From the cell containing the given text, extract its center point as [X, Y] coordinate. 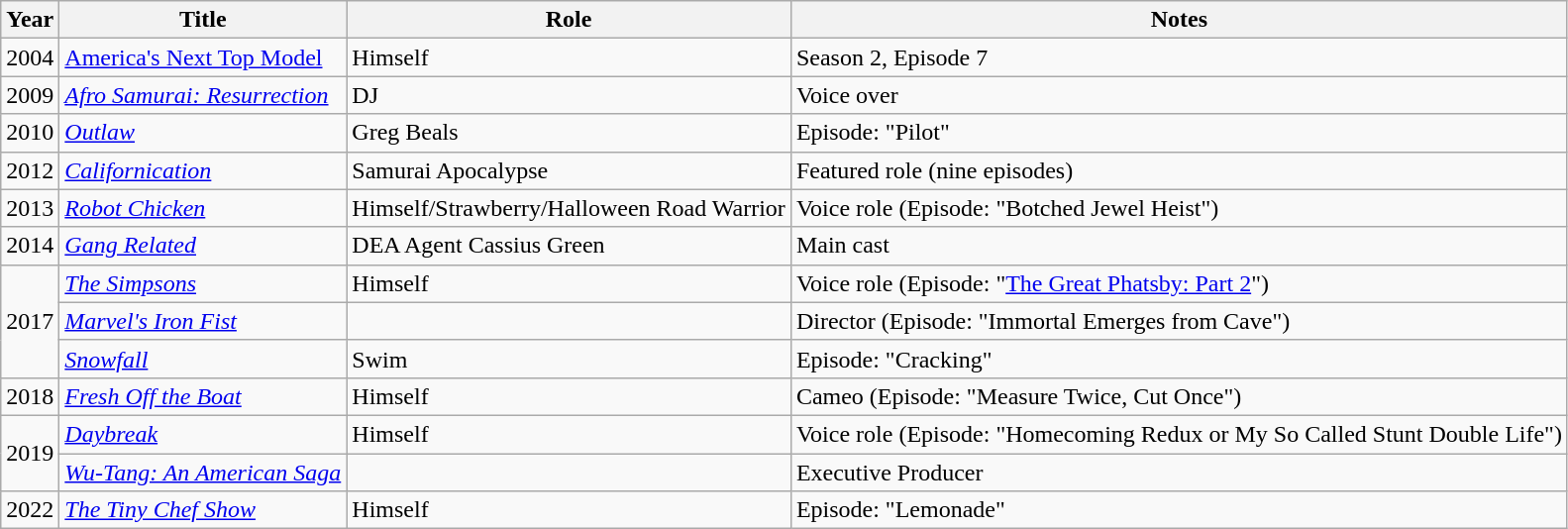
2004 [30, 57]
Swim [569, 359]
Season 2, Episode 7 [1179, 57]
2014 [30, 246]
Californication [203, 170]
America's Next Top Model [203, 57]
Fresh Off the Boat [203, 396]
Main cast [1179, 246]
Voice role (Episode: "The Great Phatsby: Part 2") [1179, 283]
Title [203, 20]
Executive Producer [1179, 473]
Voice over [1179, 95]
Voice role (Episode: "Homecoming Redux or My So Called Stunt Double Life") [1179, 434]
Cameo (Episode: "Measure Twice, Cut Once") [1179, 396]
The Tiny Chef Show [203, 510]
Afro Samurai: Resurrection [203, 95]
Episode: "Lemonade" [1179, 510]
2010 [30, 133]
2009 [30, 95]
Greg Beals [569, 133]
2017 [30, 321]
2022 [30, 510]
2019 [30, 453]
Notes [1179, 20]
Voice role (Episode: "Botched Jewel Heist") [1179, 208]
Himself/Strawberry/Halloween Road Warrior [569, 208]
Marvel's Iron Fist [203, 321]
DEA Agent Cassius Green [569, 246]
Director (Episode: "Immortal Emerges from Cave") [1179, 321]
Daybreak [203, 434]
Featured role (nine episodes) [1179, 170]
Gang Related [203, 246]
Outlaw [203, 133]
Robot Chicken [203, 208]
DJ [569, 95]
Episode: "Cracking" [1179, 359]
Role [569, 20]
2013 [30, 208]
2012 [30, 170]
Episode: "Pilot" [1179, 133]
Snowfall [203, 359]
Samurai Apocalypse [569, 170]
Year [30, 20]
Wu-Tang: An American Saga [203, 473]
2018 [30, 396]
The Simpsons [203, 283]
